Identify which cell holds the provided text, then report its [x, y] central coordinate. 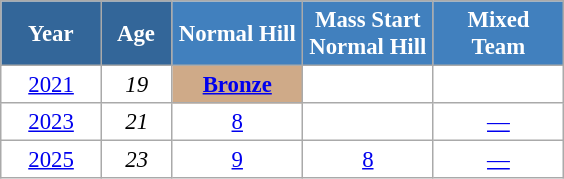
Mixed Team [498, 34]
Year [52, 34]
Age [136, 34]
23 [136, 160]
Mass Start Normal Hill [368, 34]
Normal Hill [238, 34]
9 [238, 160]
2025 [52, 160]
2023 [52, 122]
19 [136, 85]
21 [136, 122]
2021 [52, 85]
Bronze [238, 85]
